Locate the cell with the specified text and output its (x, y) center coordinate. 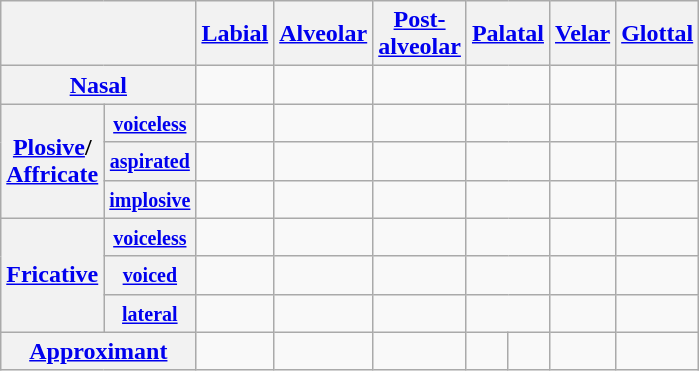
lateral (150, 313)
Post-alveolar (420, 34)
Palatal (508, 34)
Alveolar (324, 34)
aspirated (150, 161)
Labial (235, 34)
Glottal (658, 34)
Approximant (98, 351)
voiced (150, 275)
Fricative (52, 275)
Velar (582, 34)
Nasal (98, 85)
implosive (150, 199)
Plosive/Affricate (52, 161)
